Determine the (x, y) coordinate at the center of the cell enclosing the given text.  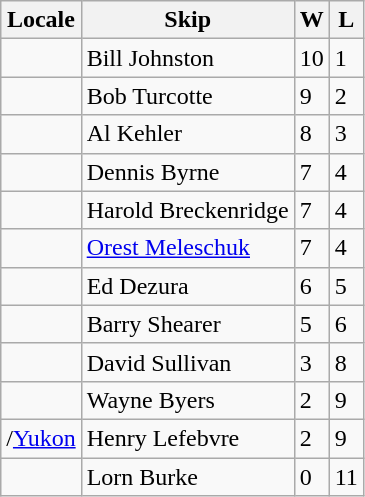
Locale (41, 20)
Ed Dezura (188, 286)
L (346, 20)
Al Kehler (188, 134)
Lorn Burke (188, 477)
Henry Lefebvre (188, 438)
10 (312, 58)
Wayne Byers (188, 400)
0 (312, 477)
11 (346, 477)
David Sullivan (188, 362)
Dennis Byrne (188, 172)
Skip (188, 20)
1 (346, 58)
Bill Johnston (188, 58)
W (312, 20)
Orest Meleschuk (188, 248)
Barry Shearer (188, 324)
Harold Breckenridge (188, 210)
/Yukon (41, 438)
Bob Turcotte (188, 96)
